Provide the [x, y] coordinate of the cell's center where the given text is located.  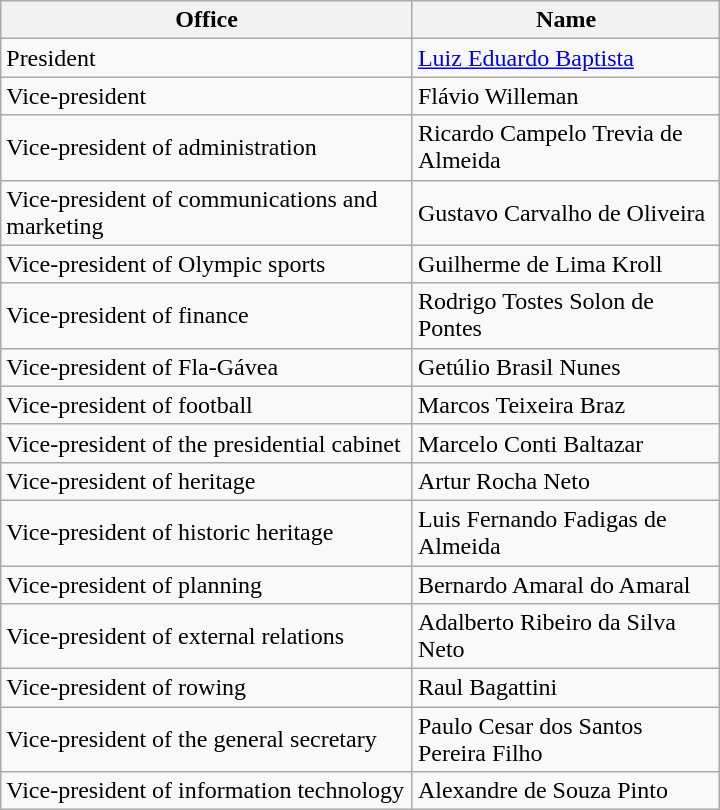
Vice-president of information technology [207, 791]
Paulo Cesar dos Santos Pereira Filho [566, 740]
Luiz Eduardo Baptista [566, 58]
Vice-president of Olympic sports [207, 264]
Marcelo Conti Baltazar [566, 443]
Vice-president of heritage [207, 481]
Alexandre de Souza Pinto [566, 791]
Ricardo Campelo Trevia de Almeida [566, 148]
Vice-president of planning [207, 585]
Vice-president of administration [207, 148]
Vice-president of finance [207, 316]
Luis Fernando Fadigas de Almeida [566, 532]
Bernardo Amaral do Amaral [566, 585]
Vice-president of historic heritage [207, 532]
Gustavo Carvalho de Oliveira [566, 212]
President [207, 58]
Artur Rocha Neto [566, 481]
Guilherme de Lima Kroll [566, 264]
Marcos Teixeira Braz [566, 405]
Vice-president of external relations [207, 636]
Flávio Willeman [566, 96]
Rodrigo Tostes Solon de Pontes [566, 316]
Vice-president [207, 96]
Getúlio Brasil Nunes [566, 367]
Vice-president of the general secretary [207, 740]
Office [207, 20]
Name [566, 20]
Adalberto Ribeiro da Silva Neto [566, 636]
Raul Bagattini [566, 688]
Vice-president of football [207, 405]
Vice-president of rowing [207, 688]
Vice-president of the presidential cabinet [207, 443]
Vice-president of Fla-Gávea [207, 367]
Vice-president of communications and marketing [207, 212]
